From the cell containing the given text, extract its center point as (X, Y) coordinate. 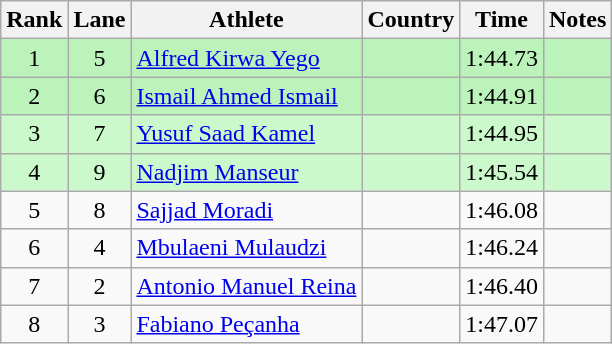
1:46.24 (502, 248)
Ismail Ahmed Ismail (246, 96)
1:46.08 (502, 210)
1:47.07 (502, 324)
Rank (34, 20)
Nadjim Manseur (246, 172)
Country (411, 20)
Mbulaeni Mulaudzi (246, 248)
1:44.91 (502, 96)
9 (100, 172)
1:44.73 (502, 58)
Lane (100, 20)
1:44.95 (502, 134)
1 (34, 58)
Yusuf Saad Kamel (246, 134)
Time (502, 20)
Athlete (246, 20)
Sajjad Moradi (246, 210)
Notes (577, 20)
Fabiano Peçanha (246, 324)
Antonio Manuel Reina (246, 286)
1:45.54 (502, 172)
Alfred Kirwa Yego (246, 58)
1:46.40 (502, 286)
